Pinpoint the cell where the given text exists, returning its [X, Y] midpoint coordinate. 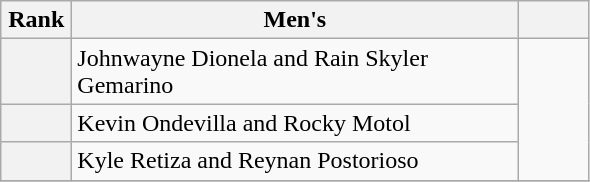
Men's [295, 20]
Rank [36, 20]
Johnwayne Dionela and Rain Skyler Gemarino [295, 72]
Kevin Ondevilla and Rocky Motol [295, 123]
Kyle Retiza and Reynan Postorioso [295, 161]
